Output the (X, Y) coordinate of the center of the cell containing the given text.  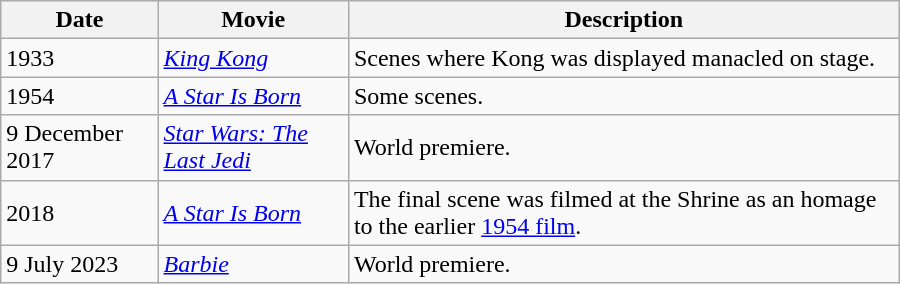
1954 (80, 96)
Scenes where Kong was displayed manacled on stage. (624, 58)
Some scenes. (624, 96)
Barbie (253, 264)
The final scene was filmed at the Shrine as an homage to the earlier 1954 film. (624, 212)
9 July 2023 (80, 264)
2018 (80, 212)
Movie (253, 20)
Date (80, 20)
9 December 2017 (80, 148)
1933 (80, 58)
Star Wars: The Last Jedi (253, 148)
Description (624, 20)
King Kong (253, 58)
